Detect which cell encompasses the target text, then output its (X, Y) center coordinate. 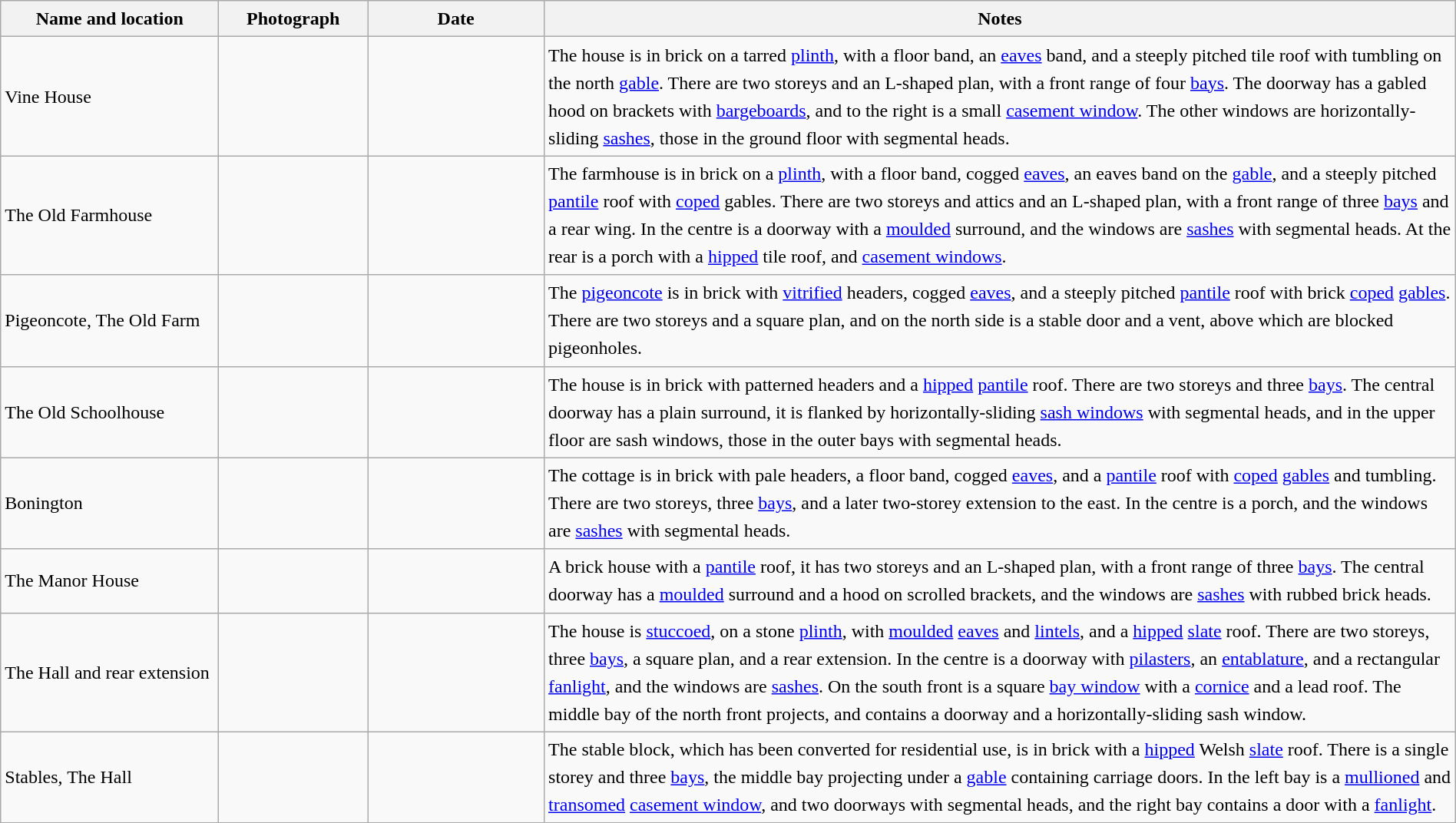
Bonington (110, 504)
The Hall and rear extension (110, 673)
Notes (1000, 18)
Vine House (110, 97)
Photograph (293, 18)
The Old Schoolhouse (110, 411)
Pigeoncote, The Old Farm (110, 321)
The Old Farmhouse (110, 215)
The Manor House (110, 580)
Date (456, 18)
Stables, The Hall (110, 777)
Name and location (110, 18)
